Extract the [x, y] coordinate from the center of the cell holding the provided text.  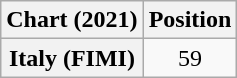
59 [190, 58]
Chart (2021) [72, 20]
Position [190, 20]
Italy (FIMI) [72, 58]
